Pinpoint the cell where the given text exists, returning its [X, Y] midpoint coordinate. 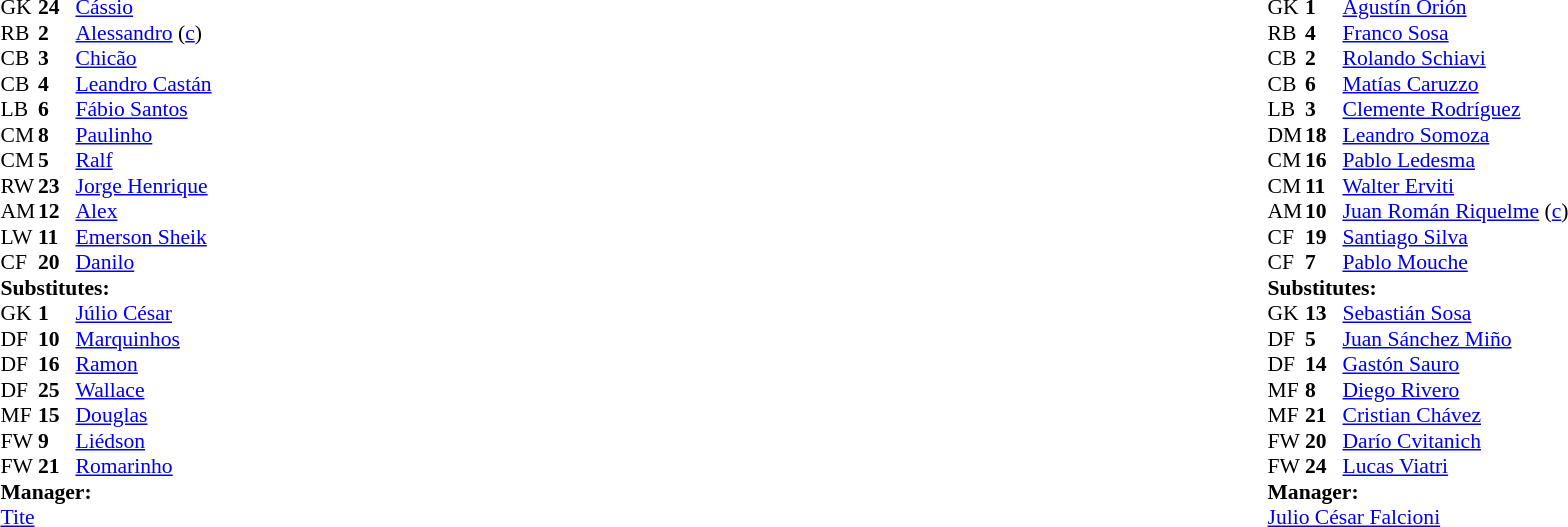
Matías Caruzzo [1455, 84]
Ralf [144, 161]
Chicão [144, 59]
Cristian Chávez [1455, 415]
Sebastián Sosa [1455, 313]
Jorge Henrique [144, 186]
Romarinho [144, 467]
Fábio Santos [144, 109]
14 [1324, 365]
Ramon [144, 365]
Juan Sánchez Miño [1455, 339]
18 [1324, 135]
15 [57, 415]
Pablo Mouche [1455, 263]
Danilo [144, 263]
Pablo Ledesma [1455, 161]
Walter Erviti [1455, 186]
LW [19, 237]
Rolando Schiavi [1455, 59]
Emerson Sheik [144, 237]
19 [1324, 237]
23 [57, 186]
Santiago Silva [1455, 237]
12 [57, 211]
Franco Sosa [1455, 33]
7 [1324, 263]
24 [1324, 467]
9 [57, 441]
Alessandro (c) [144, 33]
Liédson [144, 441]
Leandro Somoza [1455, 135]
25 [57, 390]
Juan Román Riquelme (c) [1455, 211]
Alex [144, 211]
RW [19, 186]
1 [57, 313]
Leandro Castán [144, 84]
Clemente Rodríguez [1455, 109]
Júlio César [144, 313]
Wallace [144, 390]
Paulinho [144, 135]
13 [1324, 313]
Diego Rivero [1455, 390]
Douglas [144, 415]
Lucas Viatri [1455, 467]
Gastón Sauro [1455, 365]
Darío Cvitanich [1455, 441]
DM [1286, 135]
Marquinhos [144, 339]
